Find where the given text appears and provide that cell's center as (x, y) coordinate. 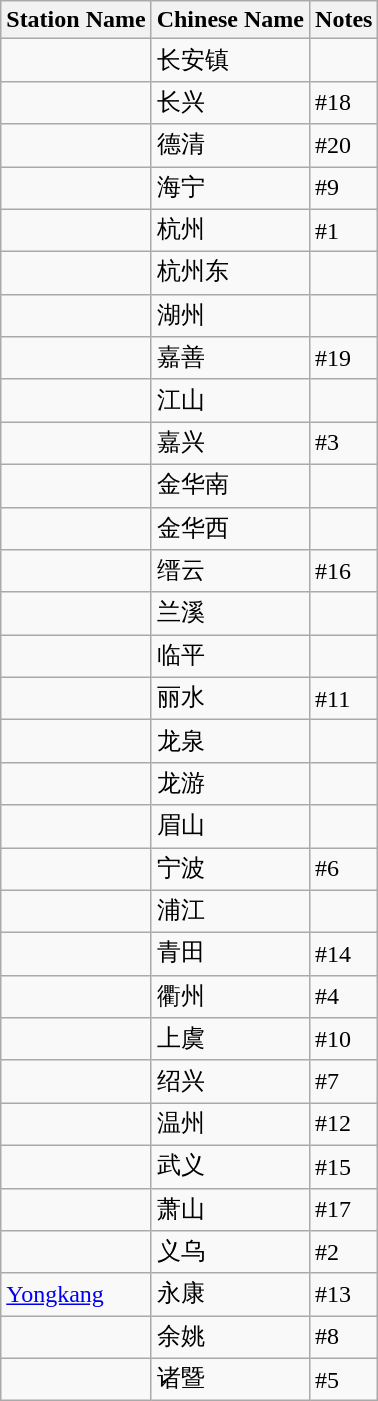
#3 (344, 444)
绍兴 (230, 1082)
湖州 (230, 316)
义乌 (230, 1252)
衢州 (230, 996)
余姚 (230, 1338)
#15 (344, 1166)
#8 (344, 1338)
Notes (344, 20)
#9 (344, 188)
#14 (344, 954)
丽水 (230, 698)
诸暨 (230, 1380)
武义 (230, 1166)
浦江 (230, 912)
#11 (344, 698)
#5 (344, 1380)
青田 (230, 954)
#6 (344, 870)
Yongkang (76, 1294)
#7 (344, 1082)
龙泉 (230, 742)
永康 (230, 1294)
#12 (344, 1124)
长兴 (230, 102)
#10 (344, 1040)
德清 (230, 146)
Chinese Name (230, 20)
#13 (344, 1294)
临平 (230, 656)
眉山 (230, 826)
上虞 (230, 1040)
Station Name (76, 20)
缙云 (230, 572)
#19 (344, 358)
萧山 (230, 1210)
江山 (230, 400)
#20 (344, 146)
#16 (344, 572)
金华西 (230, 528)
嘉兴 (230, 444)
兰溪 (230, 614)
杭州东 (230, 274)
#17 (344, 1210)
#4 (344, 996)
金华南 (230, 486)
嘉善 (230, 358)
长安镇 (230, 60)
#2 (344, 1252)
宁波 (230, 870)
海宁 (230, 188)
杭州 (230, 230)
#18 (344, 102)
#1 (344, 230)
温州 (230, 1124)
龙游 (230, 784)
